Detect which cell encompasses the target text, then output its [X, Y] center coordinate. 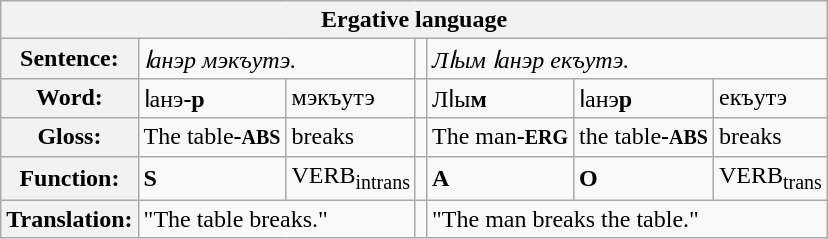
"The man breaks the table." [628, 219]
мэкъутэ [350, 98]
Sentence: [70, 59]
екъутэ [770, 98]
ӏанэр мэкъутэ. [276, 59]
VERBtrans [770, 178]
Лӏым [500, 98]
the table-ABS [644, 137]
Function: [70, 178]
VERBintrans [350, 178]
ӏанэр [644, 98]
The table-ABS [212, 137]
Word: [70, 98]
A [500, 178]
"The table breaks." [276, 219]
ӏанэ-р [212, 98]
Gloss: [70, 137]
Translation: [70, 219]
Ergative language [414, 20]
The man-ERG [500, 137]
Лӏым ӏанэр екъутэ. [628, 59]
O [644, 178]
S [212, 178]
